Provide the (X, Y) coordinate of the cell's center where the given text is located.  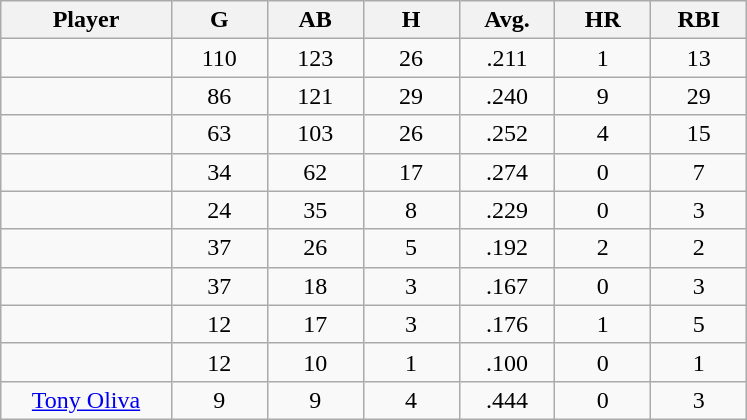
.229 (507, 210)
13 (699, 58)
.274 (507, 172)
35 (315, 210)
103 (315, 134)
G (219, 20)
AB (315, 20)
RBI (699, 20)
24 (219, 210)
62 (315, 172)
15 (699, 134)
18 (315, 286)
110 (219, 58)
63 (219, 134)
121 (315, 96)
Player (86, 20)
.192 (507, 248)
.444 (507, 400)
.100 (507, 362)
34 (219, 172)
8 (411, 210)
7 (699, 172)
H (411, 20)
.176 (507, 324)
86 (219, 96)
.167 (507, 286)
.211 (507, 58)
10 (315, 362)
123 (315, 58)
.252 (507, 134)
HR (603, 20)
Tony Oliva (86, 400)
.240 (507, 96)
Avg. (507, 20)
